Detect which cell encompasses the target text, then output its [X, Y] center coordinate. 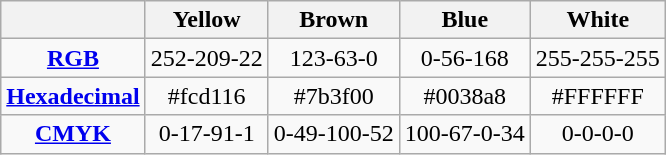
White [598, 20]
RGB [73, 58]
CMYK [73, 134]
252-209-22 [206, 58]
Yellow [206, 20]
0-0-0-0 [598, 134]
0-56-168 [464, 58]
123-63-0 [334, 58]
#fcd116 [206, 96]
Hexadecimal [73, 96]
0-49-100-52 [334, 134]
#0038a8 [464, 96]
255-255-255 [598, 58]
#7b3f00 [334, 96]
100-67-0-34 [464, 134]
#FFFFFF [598, 96]
Brown [334, 20]
Blue [464, 20]
0-17-91-1 [206, 134]
